From the cell containing the given text, extract its center point as (x, y) coordinate. 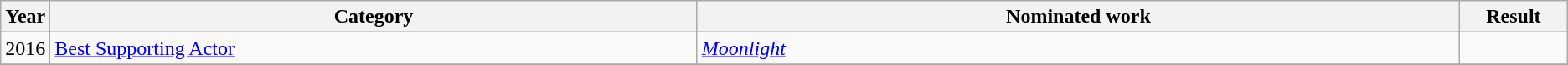
Best Supporting Actor (374, 48)
2016 (25, 48)
Nominated work (1078, 17)
Year (25, 17)
Category (374, 17)
Moonlight (1078, 48)
Result (1514, 17)
